Return (X, Y) of the center of cell containing provided text 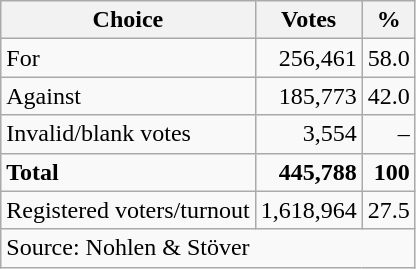
58.0 (388, 58)
27.5 (388, 210)
For (128, 58)
Invalid/blank votes (128, 134)
100 (388, 172)
% (388, 20)
185,773 (308, 96)
3,554 (308, 134)
Registered voters/turnout (128, 210)
Votes (308, 20)
256,461 (308, 58)
Total (128, 172)
Source: Nohlen & Stöver (208, 248)
445,788 (308, 172)
42.0 (388, 96)
Against (128, 96)
Choice (128, 20)
– (388, 134)
1,618,964 (308, 210)
